From the cell containing the given text, extract its center point as [x, y] coordinate. 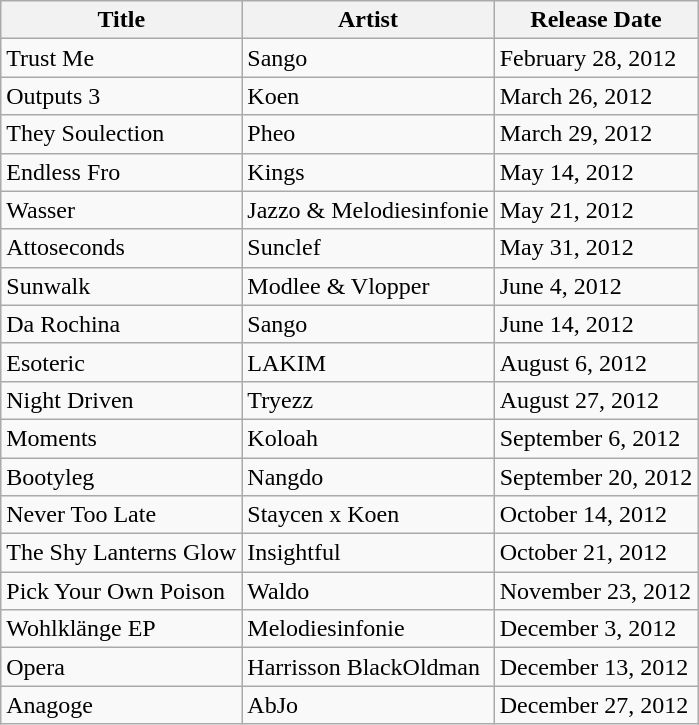
May 21, 2012 [596, 210]
AbJo [368, 705]
Koloah [368, 438]
Insightful [368, 553]
Outputs 3 [122, 96]
Wohlklänge EP [122, 629]
Moments [122, 438]
Sunclef [368, 248]
Bootyleg [122, 477]
Night Driven [122, 400]
Waldo [368, 591]
Kings [368, 172]
December 3, 2012 [596, 629]
March 26, 2012 [596, 96]
Release Date [596, 20]
Endless Fro [122, 172]
Artist [368, 20]
Da Rochina [122, 324]
March 29, 2012 [596, 134]
October 14, 2012 [596, 515]
August 6, 2012 [596, 362]
Harrisson BlackOldman [368, 667]
Trust Me [122, 58]
December 27, 2012 [596, 705]
February 28, 2012 [596, 58]
June 4, 2012 [596, 286]
Attoseconds [122, 248]
June 14, 2012 [596, 324]
The Shy Lanterns Glow [122, 553]
Melodiesinfonie [368, 629]
Nangdo [368, 477]
Jazzo & Melodiesinfonie [368, 210]
Modlee & Vlopper [368, 286]
Sunwalk [122, 286]
Title [122, 20]
October 21, 2012 [596, 553]
They Soulection [122, 134]
Esoteric [122, 362]
August 27, 2012 [596, 400]
Tryezz [368, 400]
May 31, 2012 [596, 248]
November 23, 2012 [596, 591]
December 13, 2012 [596, 667]
September 20, 2012 [596, 477]
Pick Your Own Poison [122, 591]
Anagoge [122, 705]
Pheo [368, 134]
Staycen x Koen [368, 515]
LAKIM [368, 362]
Wasser [122, 210]
September 6, 2012 [596, 438]
Opera [122, 667]
Koen [368, 96]
Never Too Late [122, 515]
May 14, 2012 [596, 172]
